Output the [X, Y] coordinate of the center of the cell containing the given text.  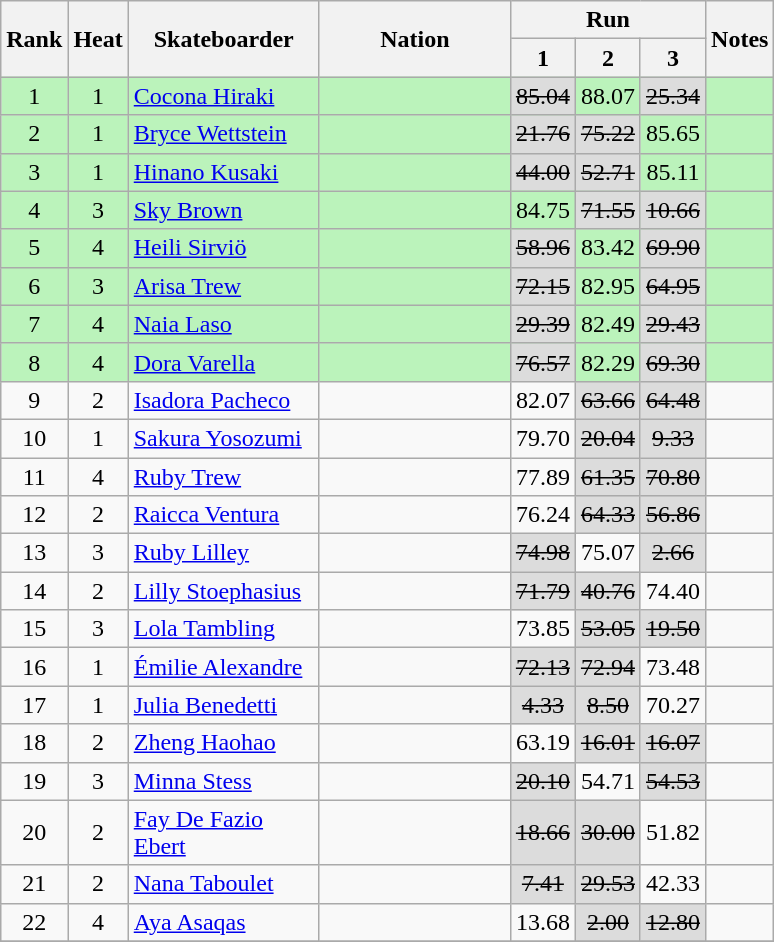
16 [34, 667]
20.10 [542, 781]
Run [608, 20]
71.79 [542, 591]
51.82 [672, 832]
Bryce Wettstein [224, 134]
12.80 [672, 922]
84.75 [542, 210]
12 [34, 515]
Nana Taboulet [224, 884]
30.00 [608, 832]
18 [34, 743]
9.33 [672, 438]
76.24 [542, 515]
2.00 [608, 922]
Sky Brown [224, 210]
29.43 [672, 324]
4.33 [542, 705]
74.40 [672, 591]
72.94 [608, 667]
63.66 [608, 400]
5 [34, 248]
10.66 [672, 210]
Isadora Pacheco [224, 400]
29.39 [542, 324]
82.07 [542, 400]
75.22 [608, 134]
Hinano Kusaki [224, 172]
16.07 [672, 743]
Zheng Haohao [224, 743]
15 [34, 629]
Skateboarder [224, 39]
64.48 [672, 400]
9 [34, 400]
88.07 [608, 96]
85.11 [672, 172]
82.49 [608, 324]
83.42 [608, 248]
22 [34, 922]
Heili Sirviö [224, 248]
2.66 [672, 553]
Lola Tambling [224, 629]
17 [34, 705]
21 [34, 884]
56.86 [672, 515]
52.71 [608, 172]
6 [34, 286]
54.53 [672, 781]
61.35 [608, 477]
63.19 [542, 743]
11 [34, 477]
74.98 [542, 553]
Ruby Lilley [224, 553]
85.04 [542, 96]
71.55 [608, 210]
64.95 [672, 286]
85.65 [672, 134]
79.70 [542, 438]
Arisa Trew [224, 286]
54.71 [608, 781]
Émilie Alexandre [224, 667]
10 [34, 438]
7 [34, 324]
82.29 [608, 362]
77.89 [542, 477]
82.95 [608, 286]
44.00 [542, 172]
76.57 [542, 362]
19 [34, 781]
Notes [740, 39]
Lilly Stoephasius [224, 591]
Aya Asaqas [224, 922]
73.48 [672, 667]
29.53 [608, 884]
19.50 [672, 629]
Naia Laso [224, 324]
13 [34, 553]
20 [34, 832]
13.68 [542, 922]
14 [34, 591]
Rank [34, 39]
70.80 [672, 477]
8 [34, 362]
73.85 [542, 629]
69.90 [672, 248]
20.04 [608, 438]
72.15 [542, 286]
64.33 [608, 515]
Sakura Yosozumi [224, 438]
40.76 [608, 591]
Heat [98, 39]
70.27 [672, 705]
16.01 [608, 743]
Julia Benedetti [224, 705]
Raicca Ventura [224, 515]
53.05 [608, 629]
Dora Varella [224, 362]
69.30 [672, 362]
25.34 [672, 96]
7.41 [542, 884]
72.13 [542, 667]
75.07 [608, 553]
Minna Stess [224, 781]
8.50 [608, 705]
Fay De Fazio Ebert [224, 832]
58.96 [542, 248]
42.33 [672, 884]
Nation [414, 39]
18.66 [542, 832]
Cocona Hiraki [224, 96]
Ruby Trew [224, 477]
21.76 [542, 134]
